Provide the [X, Y] coordinate of the cell's center where the given text is located.  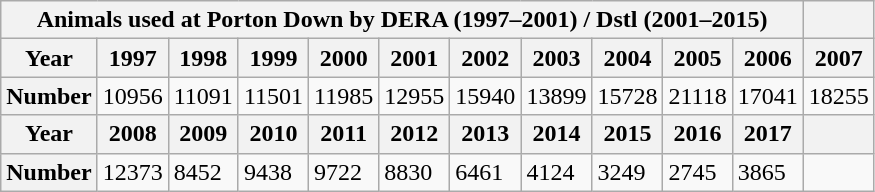
3249 [628, 172]
18255 [838, 96]
2016 [698, 134]
2010 [273, 134]
2011 [344, 134]
10956 [132, 96]
2007 [838, 58]
2005 [698, 58]
2003 [556, 58]
2000 [344, 58]
9722 [344, 172]
1997 [132, 58]
2015 [628, 134]
15728 [628, 96]
4124 [556, 172]
11501 [273, 96]
Animals used at Porton Down by DERA (1997–2001) / Dstl (2001–2015) [402, 20]
2013 [486, 134]
2004 [628, 58]
2012 [414, 134]
6461 [486, 172]
2014 [556, 134]
21118 [698, 96]
8830 [414, 172]
11091 [203, 96]
12373 [132, 172]
11985 [344, 96]
13899 [556, 96]
2006 [768, 58]
17041 [768, 96]
2008 [132, 134]
2017 [768, 134]
2009 [203, 134]
1999 [273, 58]
2745 [698, 172]
2002 [486, 58]
2001 [414, 58]
15940 [486, 96]
8452 [203, 172]
9438 [273, 172]
12955 [414, 96]
1998 [203, 58]
3865 [768, 172]
